Determine the [X, Y] coordinate at the center of the cell enclosing the given text.  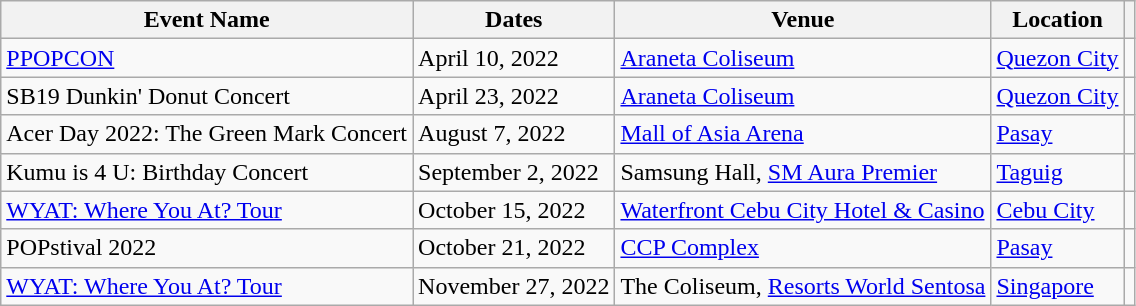
SB19 Dunkin' Donut Concert [207, 96]
Waterfront Cebu City Hotel & Casino [803, 210]
Mall of Asia Arena [803, 134]
Acer Day 2022: The Green Mark Concert [207, 134]
September 2, 2022 [514, 172]
October 15, 2022 [514, 210]
Event Name [207, 20]
August 7, 2022 [514, 134]
Samsung Hall, SM Aura Premier [803, 172]
Kumu is 4 U: Birthday Concert [207, 172]
Location [1058, 20]
Venue [803, 20]
November 27, 2022 [514, 286]
Dates [514, 20]
CCP Complex [803, 248]
April 23, 2022 [514, 96]
Taguig [1058, 172]
POPstival 2022 [207, 248]
The Coliseum, Resorts World Sentosa [803, 286]
Singapore [1058, 286]
October 21, 2022 [514, 248]
Cebu City [1058, 210]
April 10, 2022 [514, 58]
PPOPCON [207, 58]
